Locate the cell with the specified text and output its [X, Y] center coordinate. 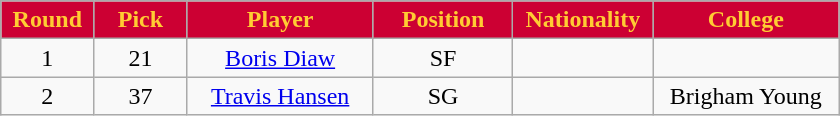
SG [443, 96]
Nationality [583, 20]
Position [443, 20]
College [746, 20]
21 [140, 58]
37 [140, 96]
Round [48, 20]
Boris Diaw [280, 58]
Pick [140, 20]
SF [443, 58]
Brigham Young [746, 96]
Player [280, 20]
1 [48, 58]
Travis Hansen [280, 96]
2 [48, 96]
